Extract the [X, Y] coordinate from the center of the cell holding the provided text.  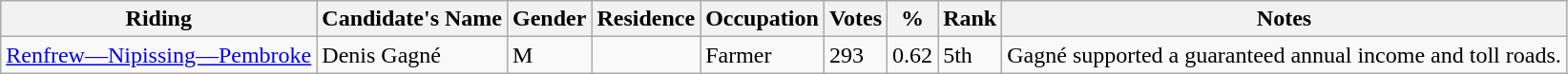
Candidate's Name [412, 19]
Notes [1285, 19]
Rank [970, 19]
Renfrew—Nipissing—Pembroke [158, 55]
Gagné supported a guaranteed annual income and toll roads. [1285, 55]
Votes [855, 19]
Occupation [763, 19]
5th [970, 55]
Residence [646, 19]
Riding [158, 19]
Farmer [763, 55]
Denis Gagné [412, 55]
% [912, 19]
M [550, 55]
293 [855, 55]
Gender [550, 19]
0.62 [912, 55]
